Locate the cell with the specified text and output its [x, y] center coordinate. 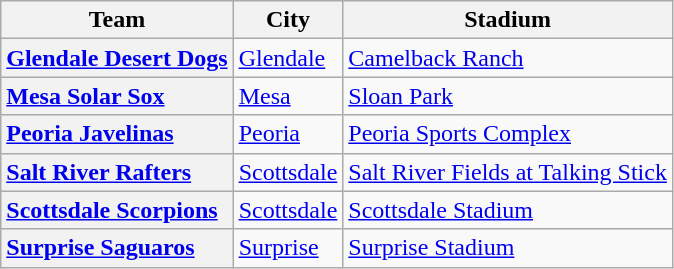
Stadium [508, 20]
Team [117, 20]
Peoria [288, 134]
Glendale [288, 58]
Mesa [288, 96]
Peoria Sports Complex [508, 134]
Surprise [288, 248]
Surprise Saguaros [117, 248]
Sloan Park [508, 96]
Glendale Desert Dogs [117, 58]
Peoria Javelinas [117, 134]
Surprise Stadium [508, 248]
Salt River Rafters [117, 172]
Camelback Ranch [508, 58]
City [288, 20]
Scottsdale Stadium [508, 210]
Salt River Fields at Talking Stick [508, 172]
Mesa Solar Sox [117, 96]
Scottsdale Scorpions [117, 210]
